Search for the cell housing the specified text and yield its (X, Y) center coordinate. 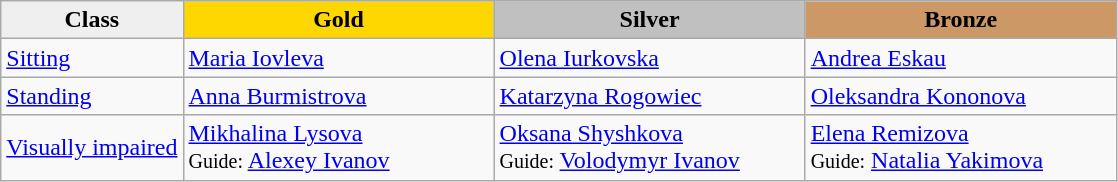
Silver (650, 20)
Mikhalina LysovaGuide: Alexey Ivanov (338, 148)
Anna Burmistrova (338, 96)
Oksana ShyshkovaGuide: Volodymyr Ivanov (650, 148)
Oleksandra Kononova (960, 96)
Visually impaired (92, 148)
Class (92, 20)
Standing (92, 96)
Bronze (960, 20)
Andrea Eskau (960, 58)
Gold (338, 20)
Katarzyna Rogowiec (650, 96)
Olena Iurkovska (650, 58)
Sitting (92, 58)
Elena RemizovaGuide: Natalia Yakimova (960, 148)
Maria Iovleva (338, 58)
